Detect which cell encompasses the target text, then output its [x, y] center coordinate. 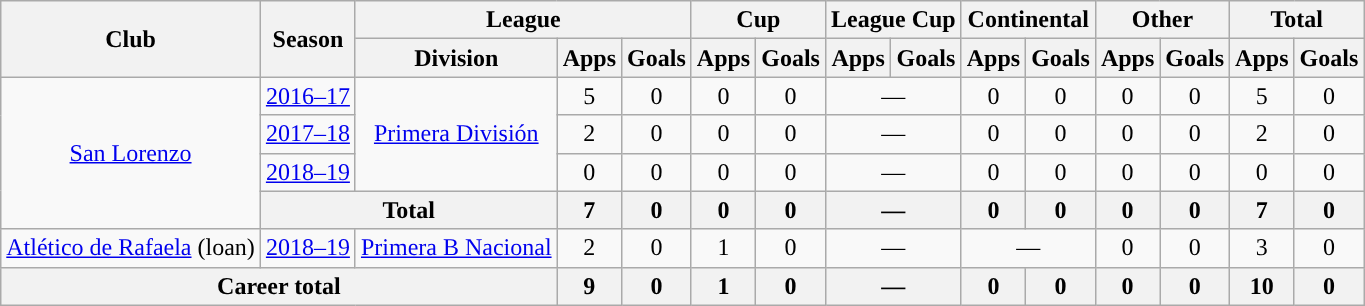
Atlético de Rafaela (loan) [131, 248]
League [523, 20]
Division [456, 58]
2016–17 [308, 96]
League Cup [893, 20]
Cup [758, 20]
9 [589, 286]
Career total [279, 286]
Club [131, 39]
San Lorenzo [131, 153]
3 [1262, 248]
Primera B Nacional [456, 248]
10 [1262, 286]
Season [308, 39]
Primera División [456, 134]
Continental [1028, 20]
2017–18 [308, 134]
Other [1162, 20]
